Provide the [x, y] coordinate of the cell's center where the given text is located.  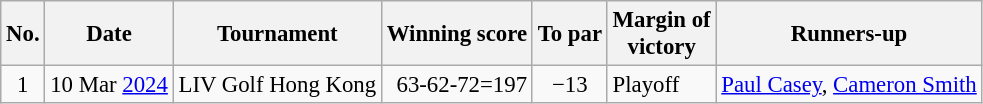
Tournament [277, 34]
To par [570, 34]
63-62-72=197 [456, 85]
1 [23, 85]
Playoff [662, 85]
Runners-up [849, 34]
No. [23, 34]
10 Mar 2024 [109, 85]
Paul Casey, Cameron Smith [849, 85]
Margin ofvictory [662, 34]
Date [109, 34]
−13 [570, 85]
LIV Golf Hong Kong [277, 85]
Winning score [456, 34]
